For the text-containing cell, return its midpoint in [X, Y] coordinate format. 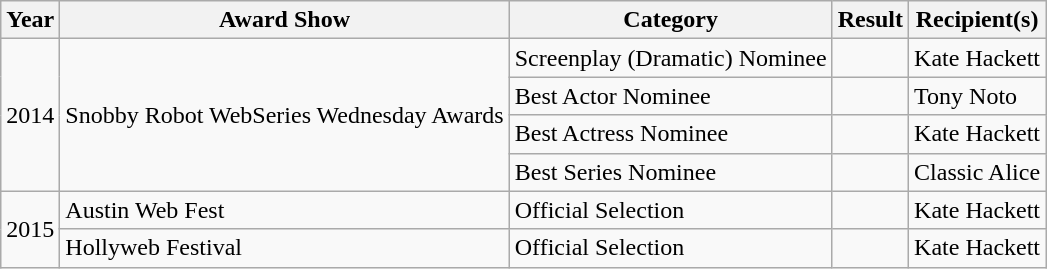
Award Show [284, 20]
Recipient(s) [978, 20]
Result [870, 20]
2015 [30, 229]
Year [30, 20]
Hollyweb Festival [284, 248]
Screenplay (Dramatic) Nominee [670, 58]
Austin Web Fest [284, 210]
2014 [30, 115]
Best Actress Nominee [670, 134]
Best Series Nominee [670, 172]
Best Actor Nominee [670, 96]
Classic Alice [978, 172]
Snobby Robot WebSeries Wednesday Awards [284, 115]
Tony Noto [978, 96]
Category [670, 20]
